Determine the (X, Y) coordinate at the center of the cell enclosing the given text.  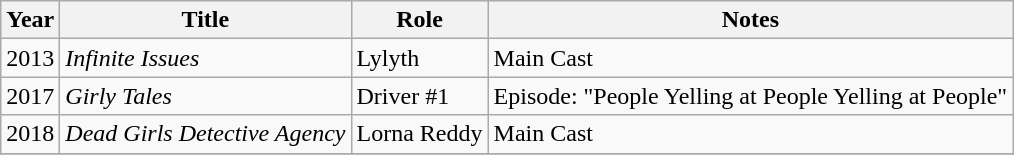
Dead Girls Detective Agency (206, 134)
Notes (750, 20)
2018 (30, 134)
2017 (30, 96)
Lorna Reddy (420, 134)
Girly Tales (206, 96)
2013 (30, 58)
Year (30, 20)
Title (206, 20)
Episode: "People Yelling at People Yelling at People" (750, 96)
Infinite Issues (206, 58)
Driver #1 (420, 96)
Lylyth (420, 58)
Role (420, 20)
